Detect which cell encompasses the target text, then output its (x, y) center coordinate. 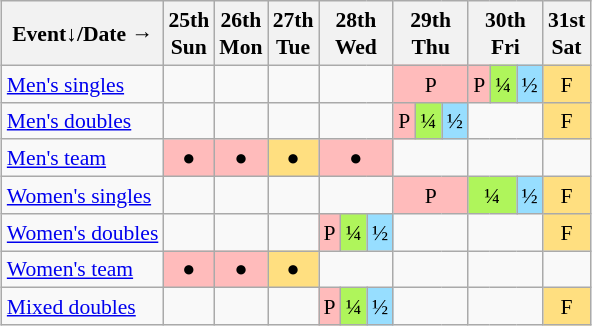
Men's doubles (83, 120)
27thTue (294, 33)
31stSat (566, 33)
Men's team (83, 158)
28thWed (356, 33)
Women's singles (83, 194)
26thMon (240, 33)
Event↓/Date → (83, 33)
Women's team (83, 268)
Mixed doubles (83, 306)
Men's singles (83, 84)
Women's doubles (83, 232)
25thSun (188, 33)
30thFri (506, 33)
29thThu (430, 33)
